Output the (X, Y) coordinate of the center of the cell containing the given text.  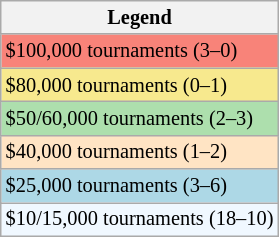
$80,000 tournaments (0–1) (140, 85)
$10/15,000 tournaments (18–10) (140, 219)
$100,000 tournaments (3–0) (140, 51)
Legend (140, 17)
$50/60,000 tournaments (2–3) (140, 118)
$25,000 tournaments (3–6) (140, 186)
$40,000 tournaments (1–2) (140, 152)
